Search for the cell housing the specified text and yield its (X, Y) center coordinate. 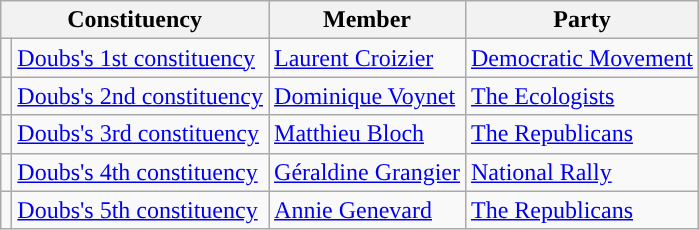
Member (368, 20)
Matthieu Bloch (368, 134)
Géraldine Grangier (368, 172)
Constituency (135, 20)
Doubs's 5th constituency (140, 210)
Dominique Voynet (368, 96)
Party (582, 20)
Democratic Movement (582, 58)
National Rally (582, 172)
Annie Genevard (368, 210)
Laurent Croizier (368, 58)
Doubs's 2nd constituency (140, 96)
Doubs's 1st constituency (140, 58)
Doubs's 4th constituency (140, 172)
The Ecologists (582, 96)
Doubs's 3rd constituency (140, 134)
